Provide the (X, Y) coordinate of the cell's center where the given text is located.  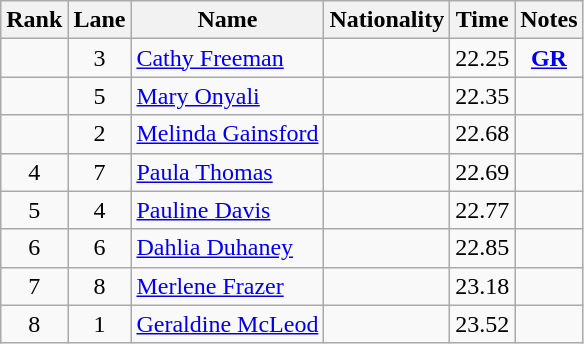
22.68 (482, 134)
Rank (34, 20)
Time (482, 20)
22.85 (482, 248)
Mary Onyali (228, 96)
22.35 (482, 96)
Name (228, 20)
Lane (100, 20)
Geraldine McLeod (228, 324)
23.52 (482, 324)
Notes (549, 20)
GR (549, 58)
Paula Thomas (228, 172)
Cathy Freeman (228, 58)
3 (100, 58)
1 (100, 324)
Dahlia Duhaney (228, 248)
22.69 (482, 172)
22.77 (482, 210)
Melinda Gainsford (228, 134)
Nationality (387, 20)
23.18 (482, 286)
2 (100, 134)
Pauline Davis (228, 210)
22.25 (482, 58)
Merlene Frazer (228, 286)
